Identify which cell holds the provided text, then report its (X, Y) central coordinate. 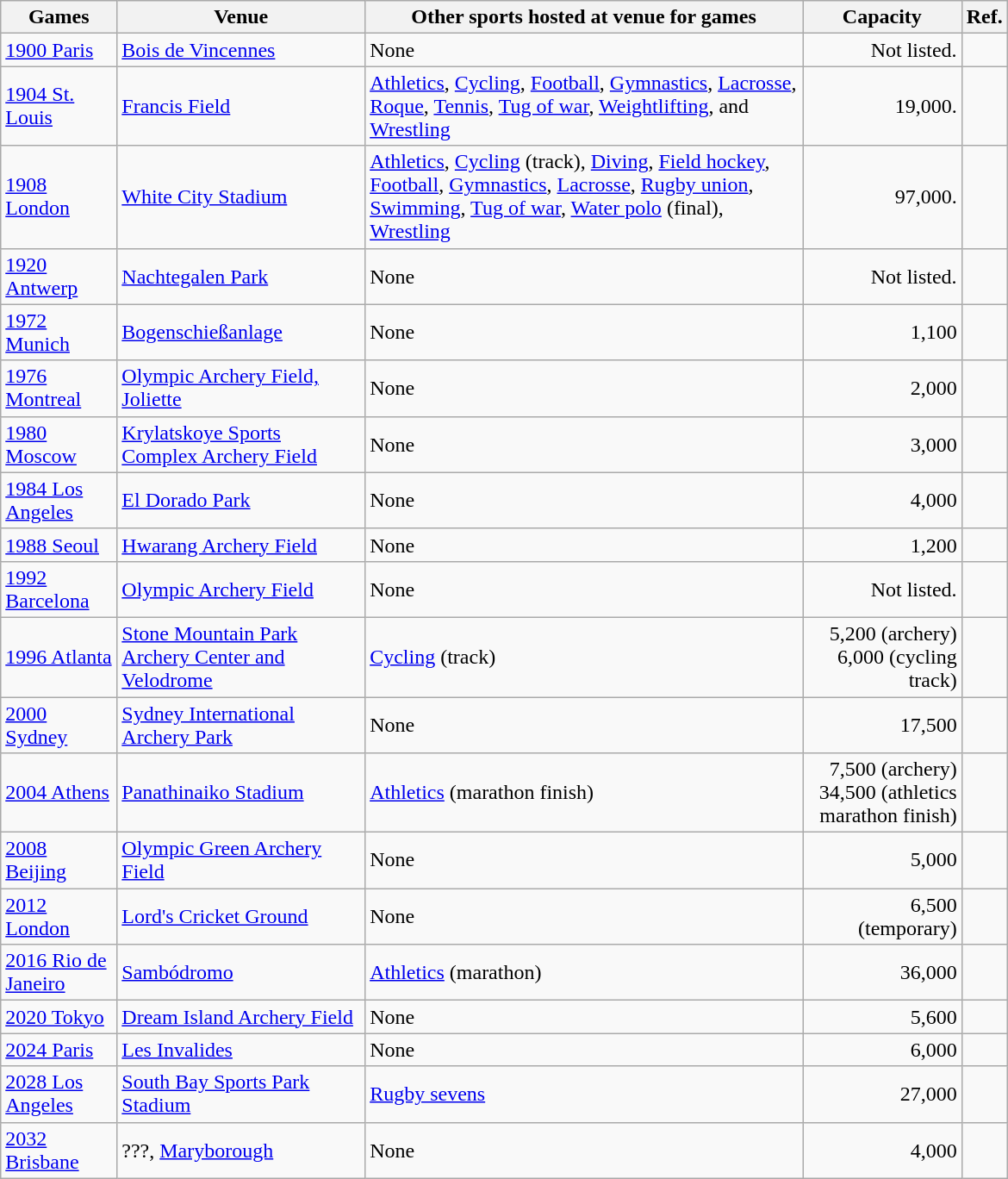
97,000. (882, 196)
2020 Tokyo (59, 1017)
Dream Island Archery Field (241, 1017)
6,500 (temporary) (882, 917)
2004 Athens (59, 793)
Cycling (track) (584, 657)
1904 St. Louis (59, 106)
2016 Rio de Janeiro (59, 972)
2000 Sydney (59, 724)
1980 Moscow (59, 445)
5,600 (882, 1017)
Olympic Archery Field, Joliette (241, 388)
1988 Seoul (59, 545)
Bois de Vincennes (241, 50)
Venue (241, 17)
Games (59, 17)
17,500 (882, 724)
Capacity (882, 17)
1992 Barcelona (59, 589)
5,200 (archery)6,000 (cycling track) (882, 657)
El Dorado Park (241, 500)
2012 London (59, 917)
1920 Antwerp (59, 276)
Krylatskoye Sports Complex Archery Field (241, 445)
19,000. (882, 106)
???, Maryborough (241, 1150)
1908 London (59, 196)
1,100 (882, 333)
2032 Brisbane (59, 1150)
1972 Munich (59, 333)
1,200 (882, 545)
1996 Atlanta (59, 657)
White City Stadium (241, 196)
27,000 (882, 1095)
36,000 (882, 972)
Bogenschießanlage (241, 333)
Rugby sevens (584, 1095)
2,000 (882, 388)
1900 Paris (59, 50)
Athletics (marathon finish) (584, 793)
2028 Los Angeles (59, 1095)
Athletics, Cycling, Football, Gymnastics, Lacrosse, Roque, Tennis, Tug of war, Weightlifting, and Wrestling (584, 106)
Lord's Cricket Ground (241, 917)
2024 Paris (59, 1050)
Panathinaiko Stadium (241, 793)
1976 Montreal (59, 388)
South Bay Sports Park Stadium (241, 1095)
6,000 (882, 1050)
Les Invalides (241, 1050)
Sydney International Archery Park (241, 724)
1984 Los Angeles (59, 500)
5,000 (882, 860)
Ref. (984, 17)
Other sports hosted at venue for games (584, 17)
Athletics (marathon) (584, 972)
2008 Beijing (59, 860)
Stone Mountain Park Archery Center and Velodrome (241, 657)
Francis Field (241, 106)
7,500 (archery)34,500 (athletics marathon finish) (882, 793)
Athletics, Cycling (track), Diving, Field hockey, Football, Gymnastics, Lacrosse, Rugby union, Swimming, Tug of war, Water polo (final), Wrestling (584, 196)
Olympic Archery Field (241, 589)
Sambódromo (241, 972)
Nachtegalen Park (241, 276)
Olympic Green Archery Field (241, 860)
3,000 (882, 445)
Hwarang Archery Field (241, 545)
